Return (x, y) of the center of cell containing provided text 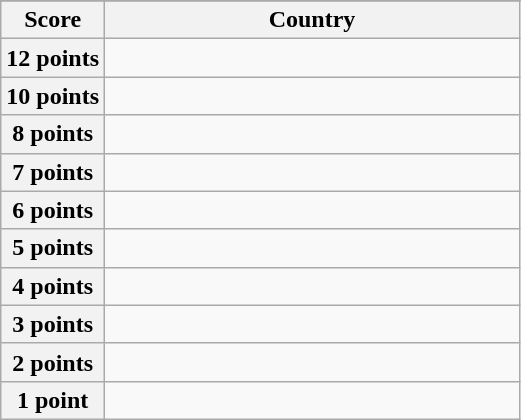
2 points (53, 362)
12 points (53, 58)
3 points (53, 324)
1 point (53, 400)
Country (312, 20)
4 points (53, 286)
7 points (53, 172)
10 points (53, 96)
5 points (53, 248)
6 points (53, 210)
Score (53, 20)
8 points (53, 134)
